Extract the [x, y] coordinate from the center of the cell holding the provided text.  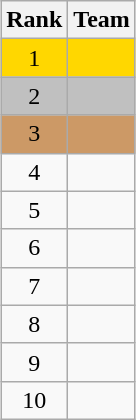
1 [34, 58]
8 [34, 324]
7 [34, 286]
6 [34, 248]
Team [102, 20]
5 [34, 210]
10 [34, 400]
9 [34, 362]
3 [34, 134]
Rank [34, 20]
4 [34, 172]
2 [34, 96]
